Return [X, Y] of the center of cell containing provided text 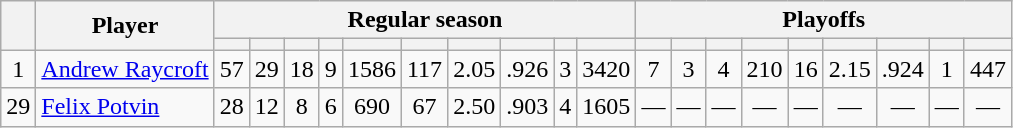
.924 [902, 69]
3420 [606, 69]
690 [372, 107]
9 [330, 69]
Felix Potvin [125, 107]
2.50 [474, 107]
2.15 [850, 69]
28 [232, 107]
2.05 [474, 69]
Andrew Raycroft [125, 69]
.926 [528, 69]
18 [302, 69]
1586 [372, 69]
117 [424, 69]
12 [266, 107]
.903 [528, 107]
16 [806, 69]
7 [654, 69]
Playoffs [824, 20]
6 [330, 107]
1605 [606, 107]
210 [764, 69]
67 [424, 107]
8 [302, 107]
57 [232, 69]
447 [988, 69]
Player [125, 26]
Regular season [425, 20]
